Locate the cell with the specified text and output its [X, Y] center coordinate. 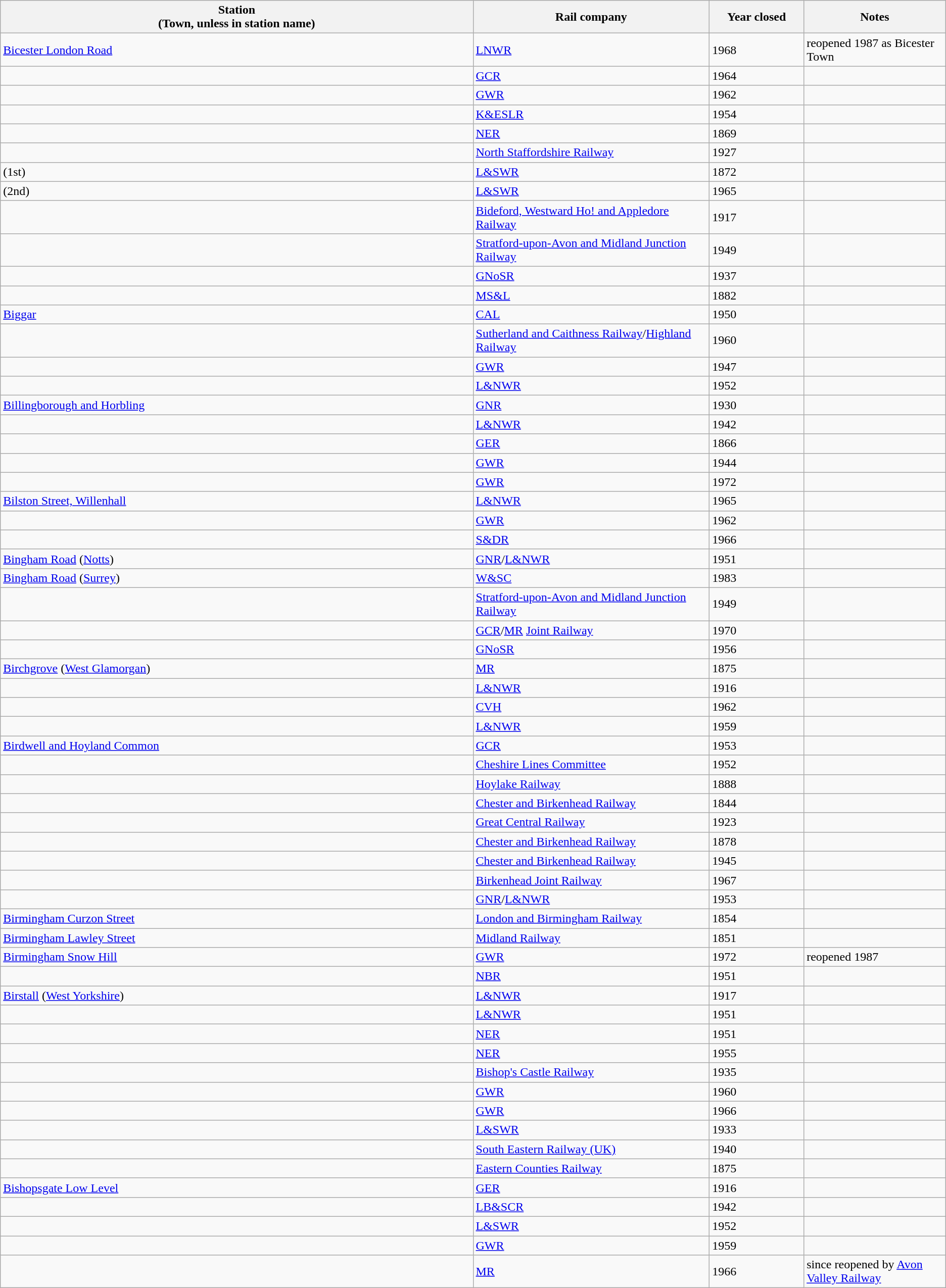
1940 [757, 1149]
Station(Town, unless in station name) [236, 17]
(1st) [236, 172]
1878 [757, 841]
1844 [757, 803]
reopened 1987 as Bicester Town [875, 49]
South Eastern Railway (UK) [591, 1149]
Billingborough and Horbling [236, 405]
LNWR [591, 49]
1983 [757, 578]
1872 [757, 172]
Rail company [591, 17]
Notes [875, 17]
Birmingham Curzon Street [236, 918]
since reopened by Avon Valley Railway [875, 1272]
Biggar [236, 315]
Year closed [757, 17]
1964 [757, 76]
Birdwell and Hoyland Common [236, 746]
CVH [591, 707]
Birkenhead Joint Railway [591, 880]
K&ESLR [591, 114]
Birmingham Snow Hill [236, 957]
Bideford, Westward Ho! and Appledore Railway [591, 217]
1967 [757, 880]
Bingham Road (Notts) [236, 559]
Bingham Road (Surrey) [236, 578]
Birchgrove (West Glamorgan) [236, 669]
Bishopsgate Low Level [236, 1187]
Sutherland and Caithness Railway/Highland Railway [591, 340]
Cheshire Lines Committee [591, 765]
Great Central Railway [591, 822]
Hoylake Railway [591, 784]
1945 [757, 861]
North Staffordshire Railway [591, 153]
1970 [757, 630]
1955 [757, 1053]
1927 [757, 153]
NBR [591, 976]
Birstall (West Yorkshire) [236, 996]
1937 [757, 276]
1930 [757, 405]
CAL [591, 315]
1869 [757, 133]
Midland Railway [591, 938]
1947 [757, 367]
1933 [757, 1130]
Eastern Counties Railway [591, 1168]
1923 [757, 822]
Bilston Street, Willenhall [236, 501]
1935 [757, 1072]
1882 [757, 295]
1968 [757, 49]
(2nd) [236, 191]
London and Birmingham Railway [591, 918]
1950 [757, 315]
W&SC [591, 578]
Bishop's Castle Railway [591, 1072]
1944 [757, 463]
1851 [757, 938]
1888 [757, 784]
1866 [757, 443]
1854 [757, 918]
GCR/MR Joint Railway [591, 630]
Bicester London Road [236, 49]
1954 [757, 114]
S&DR [591, 539]
Birmingham Lawley Street [236, 938]
MS&L [591, 295]
GNR [591, 405]
reopened 1987 [875, 957]
LB&SCR [591, 1207]
1956 [757, 650]
